Locate the cell with the specified text and output its [X, Y] center coordinate. 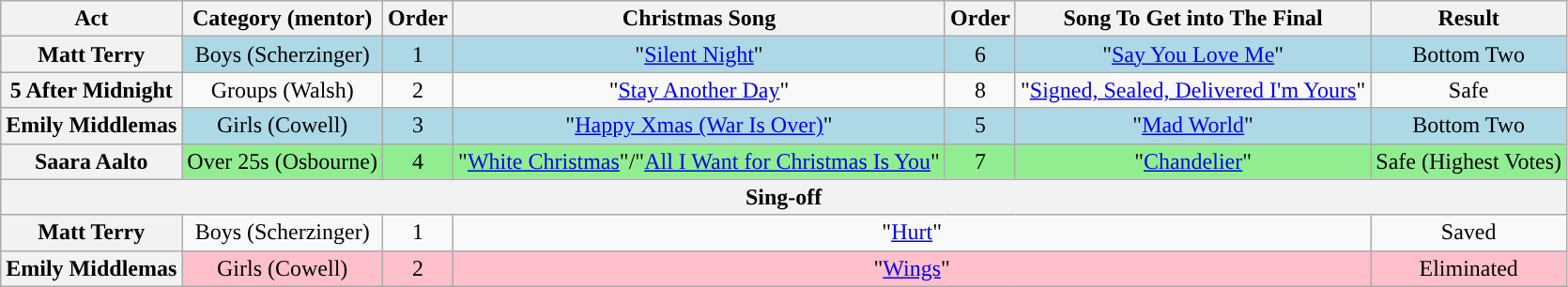
Result [1468, 19]
7 [980, 161]
"Mad World" [1192, 126]
"Wings" [913, 268]
"Chandelier" [1192, 161]
Safe [1468, 90]
Eliminated [1468, 268]
8 [980, 90]
"Hurt" [913, 233]
Safe (Highest Votes) [1468, 161]
Category (mentor) [283, 19]
"White Christmas"/"All I Want for Christmas Is You" [699, 161]
5 [980, 126]
"Silent Night" [699, 54]
Act [92, 19]
Saara Aalto [92, 161]
4 [419, 161]
3 [419, 126]
5 After Midnight [92, 90]
Over 25s (Osbourne) [283, 161]
"Happy Xmas (War Is Over)" [699, 126]
"Signed, Sealed, Delivered I'm Yours" [1192, 90]
6 [980, 54]
"Say You Love Me" [1192, 54]
Sing-off [784, 197]
Song To Get into The Final [1192, 19]
"Stay Another Day" [699, 90]
Christmas Song [699, 19]
Saved [1468, 233]
Groups (Walsh) [283, 90]
